From the cell containing the given text, extract its center point as (X, Y) coordinate. 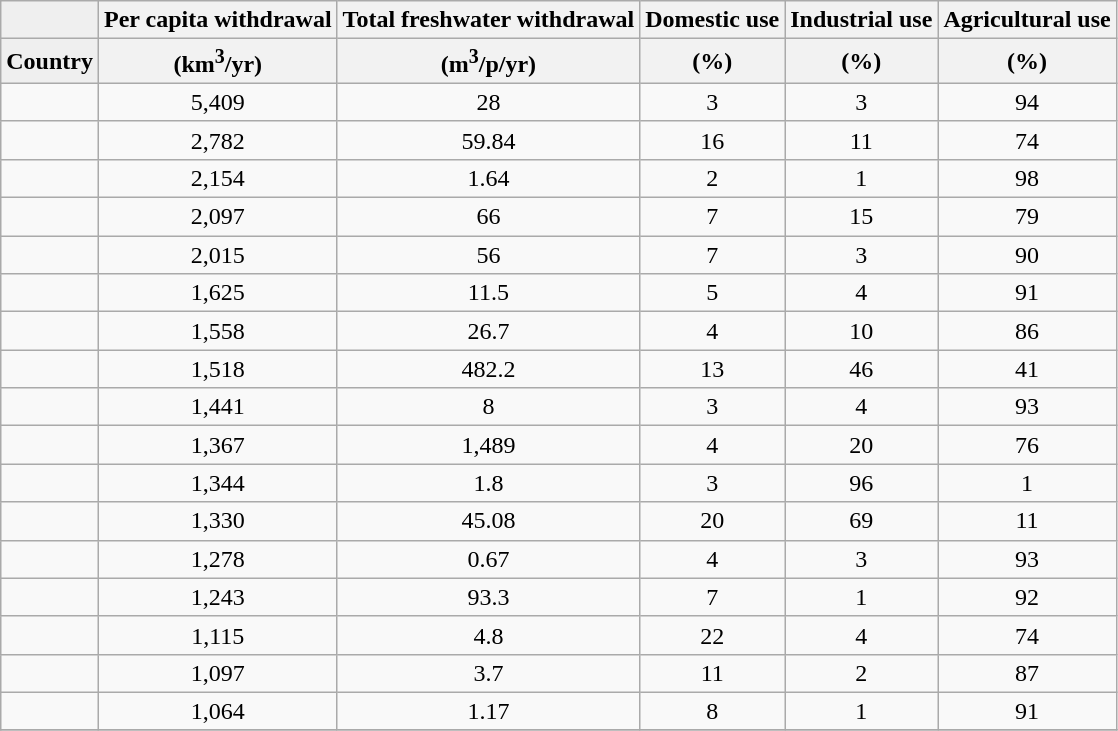
11.5 (488, 293)
(m3/p/yr) (488, 62)
59.84 (488, 140)
1,367 (218, 445)
(km3/yr) (218, 62)
13 (712, 369)
2,015 (218, 255)
10 (862, 331)
46 (862, 369)
26.7 (488, 331)
0.67 (488, 559)
Industrial use (862, 20)
15 (862, 217)
1,518 (218, 369)
2,782 (218, 140)
482.2 (488, 369)
Per capita withdrawal (218, 20)
5,409 (218, 102)
1,243 (218, 597)
28 (488, 102)
98 (1027, 178)
16 (712, 140)
4.8 (488, 635)
1,278 (218, 559)
Agricultural use (1027, 20)
66 (488, 217)
93.3 (488, 597)
45.08 (488, 521)
1,064 (218, 711)
1,115 (218, 635)
22 (712, 635)
1,097 (218, 673)
Country (50, 62)
1,330 (218, 521)
76 (1027, 445)
1.8 (488, 483)
3.7 (488, 673)
1,558 (218, 331)
56 (488, 255)
90 (1027, 255)
1,344 (218, 483)
1,625 (218, 293)
2,097 (218, 217)
69 (862, 521)
1.64 (488, 178)
Total freshwater withdrawal (488, 20)
1,489 (488, 445)
5 (712, 293)
96 (862, 483)
92 (1027, 597)
86 (1027, 331)
94 (1027, 102)
2,154 (218, 178)
87 (1027, 673)
Domestic use (712, 20)
41 (1027, 369)
1.17 (488, 711)
1,441 (218, 407)
79 (1027, 217)
